Provide the [X, Y] coordinate of the cell's center where the given text is located.  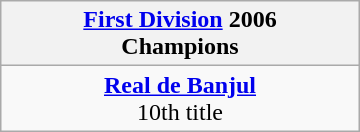
Real de Banjul10th title [180, 98]
First Division 2006Champions [180, 34]
